Determine the (X, Y) coordinate at the center of the cell enclosing the given text.  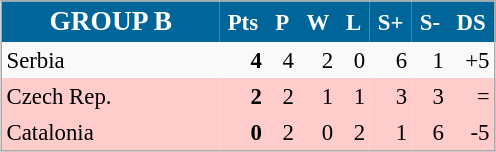
Catalonia (110, 132)
S- (430, 22)
P (282, 22)
Pts (244, 22)
-5 (471, 132)
GROUP B (110, 22)
= (471, 96)
S+ (391, 22)
+5 (471, 60)
W (318, 22)
Czech Rep. (110, 96)
DS (471, 22)
Serbia (110, 60)
L (354, 22)
